Locate the cell with the specified text and output its (X, Y) center coordinate. 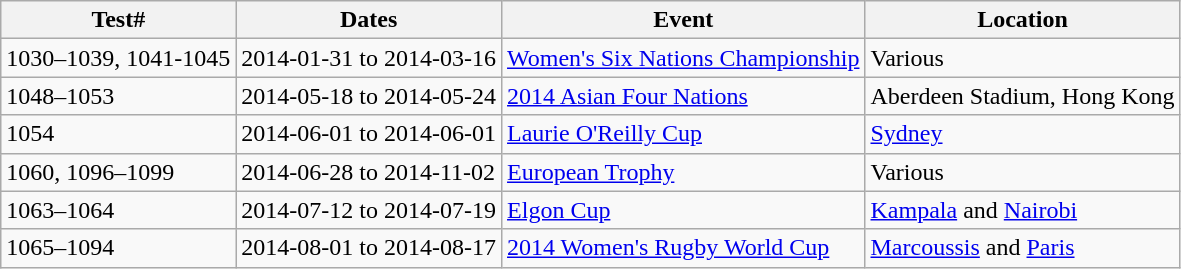
2014 Asian Four Nations (684, 96)
European Trophy (684, 172)
2014-06-28 to 2014-11-02 (369, 172)
Sydney (1022, 134)
2014-06-01 to 2014-06-01 (369, 134)
2014-01-31 to 2014-03-16 (369, 58)
2014-05-18 to 2014-05-24 (369, 96)
Test# (118, 20)
2014-07-12 to 2014-07-19 (369, 210)
Laurie O'Reilly Cup (684, 134)
1063–1064 (118, 210)
Marcoussis and Paris (1022, 248)
1054 (118, 134)
Location (1022, 20)
Elgon Cup (684, 210)
1030–1039, 1041-1045 (118, 58)
2014-08-01 to 2014-08-17 (369, 248)
Event (684, 20)
Aberdeen Stadium, Hong Kong (1022, 96)
Kampala and Nairobi (1022, 210)
1048–1053 (118, 96)
Women's Six Nations Championship (684, 58)
1060, 1096–1099 (118, 172)
1065–1094 (118, 248)
Dates (369, 20)
2014 Women's Rugby World Cup (684, 248)
